Capture the cell that displays the provided text and extract its [x, y] central coordinate. 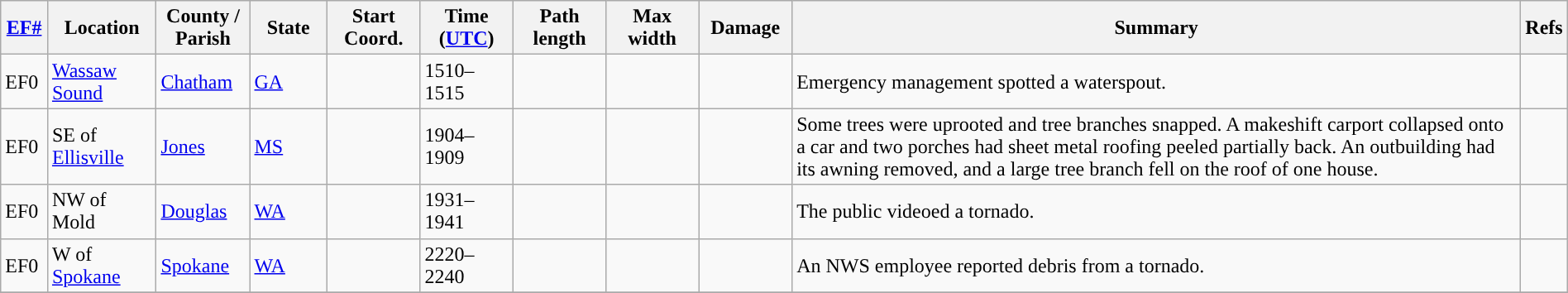
Emergency management spotted a waterspout. [1156, 81]
Max width [653, 28]
Start Coord. [374, 28]
An NWS employee reported debris from a tornado. [1156, 265]
GA [289, 81]
Refs [1544, 28]
Summary [1156, 28]
W of Spokane [101, 265]
Wassaw Sound [101, 81]
Time (UTC) [466, 28]
Spokane [203, 265]
Douglas [203, 212]
State [289, 28]
1510–1515 [466, 81]
Chatham [203, 81]
Location [101, 28]
1904–1909 [466, 146]
Jones [203, 146]
Damage [746, 28]
1931–1941 [466, 212]
SE of Ellisville [101, 146]
EF# [25, 28]
County / Parish [203, 28]
MS [289, 146]
2220–2240 [466, 265]
Path length [559, 28]
The public videoed a tornado. [1156, 212]
NW of Mold [101, 212]
